Capture the cell that displays the provided text and extract its (x, y) central coordinate. 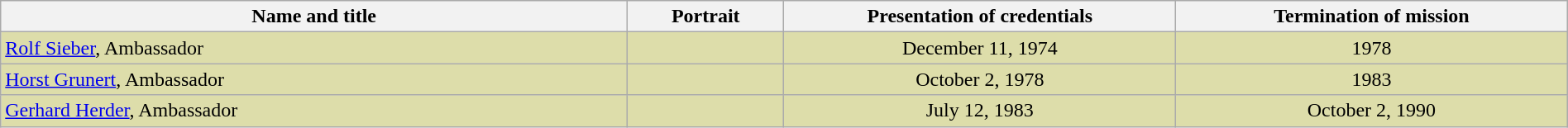
Termination of mission (1372, 17)
Portrait (706, 17)
Rolf Sieber, Ambassador (314, 48)
Gerhard Herder, Ambassador (314, 111)
July 12, 1983 (980, 111)
December 11, 1974 (980, 48)
October 2, 1978 (980, 79)
1978 (1372, 48)
1983 (1372, 79)
October 2, 1990 (1372, 111)
Horst Grunert, Ambassador (314, 79)
Presentation of credentials (980, 17)
Name and title (314, 17)
